Scan for the cell matching the given text and deliver its [X, Y] coordinate at center. 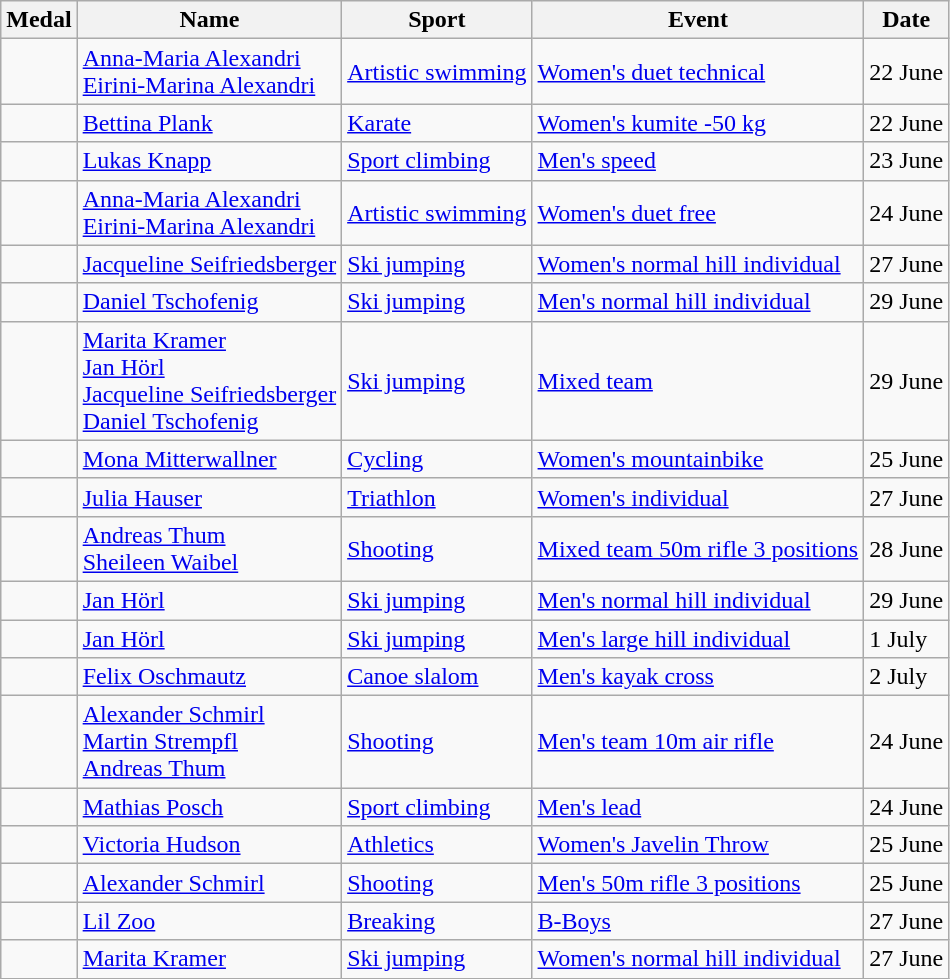
Men's team 10m air rifle [698, 742]
Mona Mitterwallner [210, 459]
Daniel Tschofenig [210, 302]
Jacqueline Seifriedsberger [210, 264]
Alexander SchmirlMartin StrempflAndreas Thum [210, 742]
Bettina Plank [210, 123]
Andreas ThumSheileen Waibel [210, 548]
Women's duet technical [698, 72]
B-Boys [698, 921]
Date [906, 20]
Mixed team [698, 380]
Women's kumite -50 kg [698, 123]
Women's individual [698, 497]
Victoria Hudson [210, 845]
Women's mountainbike [698, 459]
Mathias Posch [210, 807]
Men's speed [698, 161]
Alexander Schmirl [210, 883]
Julia Hauser [210, 497]
Karate [437, 123]
Women's duet free [698, 212]
Mixed team 50m rifle 3 positions [698, 548]
Event [698, 20]
Men's lead [698, 807]
Men's large hill individual [698, 639]
Athletics [437, 845]
1 July [906, 639]
Men's 50m rifle 3 positions [698, 883]
Cycling [437, 459]
Sport [437, 20]
Marita KramerJan HörlJacqueline SeifriedsbergerDaniel Tschofenig [210, 380]
28 June [906, 548]
Canoe slalom [437, 677]
Felix Oschmautz [210, 677]
Breaking [437, 921]
Lukas Knapp [210, 161]
23 June [906, 161]
Men's kayak cross [698, 677]
2 July [906, 677]
Marita Kramer [210, 959]
Lil Zoo [210, 921]
Medal [39, 20]
Name [210, 20]
Triathlon [437, 497]
Women's Javelin Throw [698, 845]
